Provide the [X, Y] coordinate of the cell's center where the given text is located.  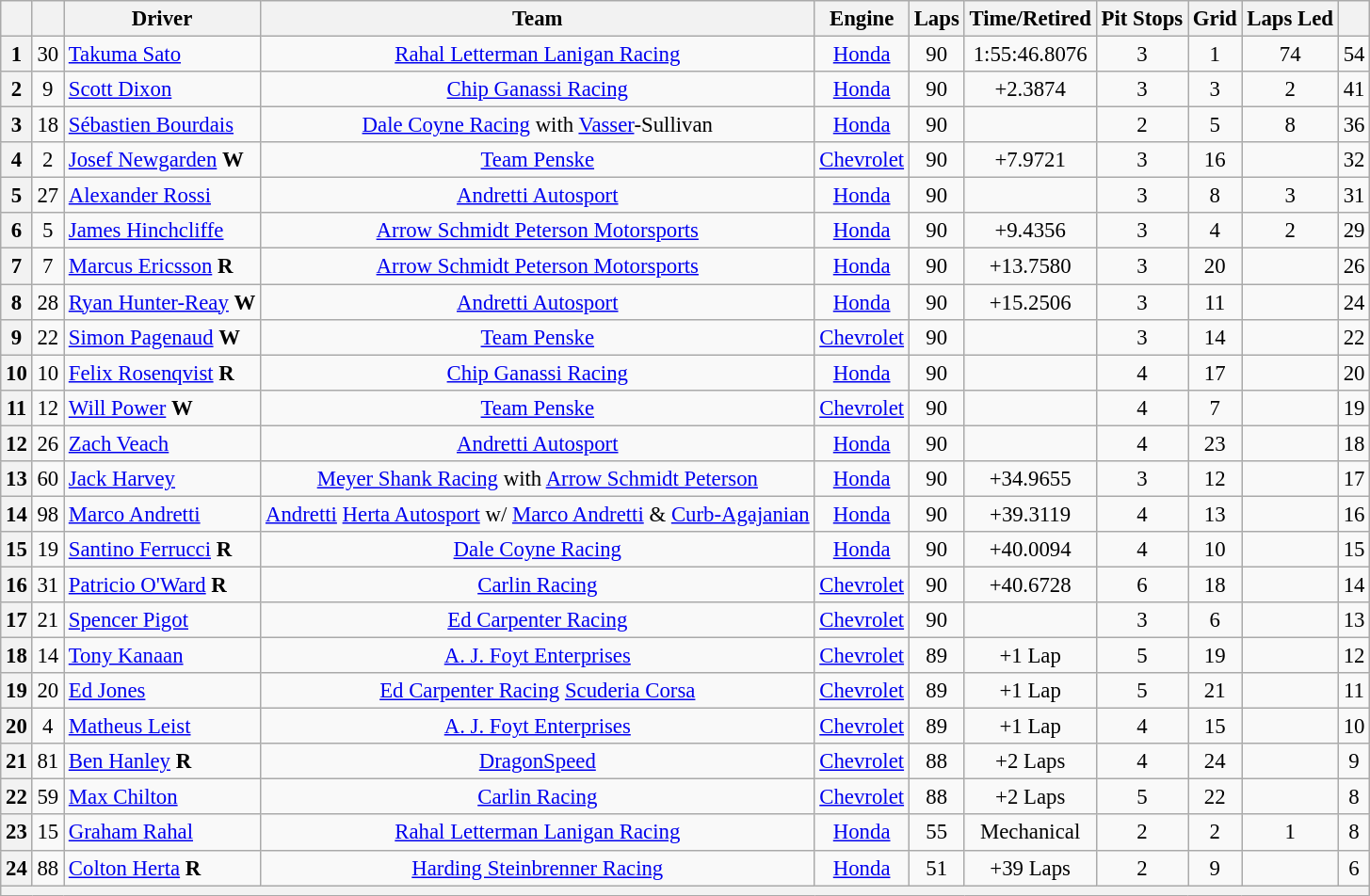
32 [1354, 160]
74 [1290, 55]
Ed Jones [162, 691]
60 [47, 479]
Team [538, 19]
Patricio O'Ward R [162, 584]
Matheus Leist [162, 727]
Ed Carpenter Racing [538, 620]
+40.6728 [1030, 584]
+9.4356 [1030, 231]
Graham Rahal [162, 833]
27 [47, 196]
+40.0094 [1030, 550]
Time/Retired [1030, 19]
Ben Hanley R [162, 761]
54 [1354, 55]
Ed Carpenter Racing Scuderia Corsa [538, 691]
Simon Pagenaud W [162, 337]
Tony Kanaan [162, 656]
Andretti Herta Autosport w/ Marco Andretti & Curb-Agajanian [538, 514]
Spencer Pigot [162, 620]
Meyer Shank Racing with Arrow Schmidt Peterson [538, 479]
98 [47, 514]
DragonSpeed [538, 761]
81 [47, 761]
30 [47, 55]
Josef Newgarden W [162, 160]
28 [47, 302]
Laps [936, 19]
59 [47, 797]
Alexander Rossi [162, 196]
Scott Dixon [162, 89]
Grid [1215, 19]
Laps Led [1290, 19]
+39 Laps [1030, 868]
Santino Ferrucci R [162, 550]
Engine [862, 19]
Felix Rosenqvist R [162, 373]
James Hinchcliffe [162, 231]
+2.3874 [1030, 89]
55 [936, 833]
29 [1354, 231]
Mechanical [1030, 833]
36 [1354, 125]
+34.9655 [1030, 479]
Marco Andretti [162, 514]
Max Chilton [162, 797]
Sébastien Bourdais [162, 125]
Jack Harvey [162, 479]
Dale Coyne Racing [538, 550]
Takuma Sato [162, 55]
Dale Coyne Racing with Vasser-Sullivan [538, 125]
Colton Herta R [162, 868]
51 [936, 868]
41 [1354, 89]
+7.9721 [1030, 160]
1:55:46.8076 [1030, 55]
+15.2506 [1030, 302]
Marcus Ericsson R [162, 266]
+13.7580 [1030, 266]
Harding Steinbrenner Racing [538, 868]
Ryan Hunter-Reay W [162, 302]
+39.3119 [1030, 514]
Will Power W [162, 408]
Pit Stops [1141, 19]
Zach Veach [162, 443]
Driver [162, 19]
